Determine the (x, y) coordinate at the center of the cell enclosing the given text.  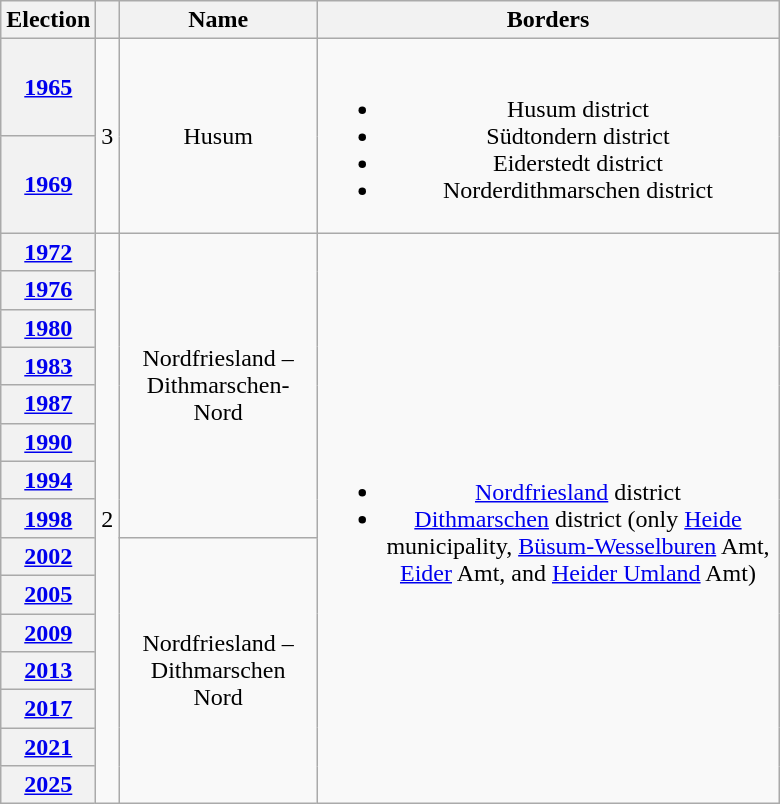
2017 (48, 709)
1969 (48, 184)
1994 (48, 480)
1990 (48, 442)
Nordfriesland – Dithmarschen-Nord (218, 385)
1976 (48, 290)
1987 (48, 404)
Nordfriesland – Dithmarschen Nord (218, 670)
1972 (48, 252)
2 (108, 518)
Husum districtSüdtondern districtEiderstedt districtNorderdithmarschen district (548, 136)
2002 (48, 556)
1983 (48, 366)
1965 (48, 88)
1980 (48, 328)
Election (48, 20)
Husum (218, 136)
Borders (548, 20)
Nordfriesland districtDithmarschen district (only Heide municipality, Büsum-Wesselburen Amt, Eider Amt, and Heider Umland Amt) (548, 518)
Name (218, 20)
2025 (48, 785)
2005 (48, 594)
2013 (48, 671)
2021 (48, 747)
3 (108, 136)
2009 (48, 633)
1998 (48, 518)
